For the text-containing cell, return its midpoint in (X, Y) coordinate format. 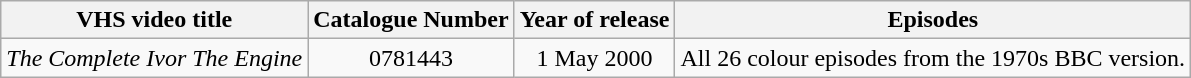
Episodes (933, 20)
1 May 2000 (594, 58)
The Complete Ivor The Engine (154, 58)
0781443 (411, 58)
All 26 colour episodes from the 1970s BBC version. (933, 58)
Catalogue Number (411, 20)
Year of release (594, 20)
VHS video title (154, 20)
